Return (X, Y) of the center of cell containing provided text 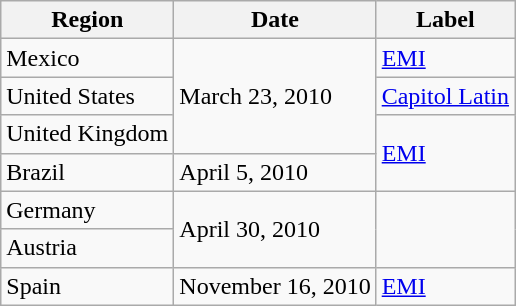
March 23, 2010 (275, 96)
Capitol Latin (445, 96)
Austria (88, 248)
November 16, 2010 (275, 286)
Label (445, 20)
April 5, 2010 (275, 172)
Brazil (88, 172)
United Kingdom (88, 134)
United States (88, 96)
Date (275, 20)
April 30, 2010 (275, 229)
Spain (88, 286)
Germany (88, 210)
Mexico (88, 58)
Region (88, 20)
